Provide the [x, y] coordinate of the cell's center where the given text is located.  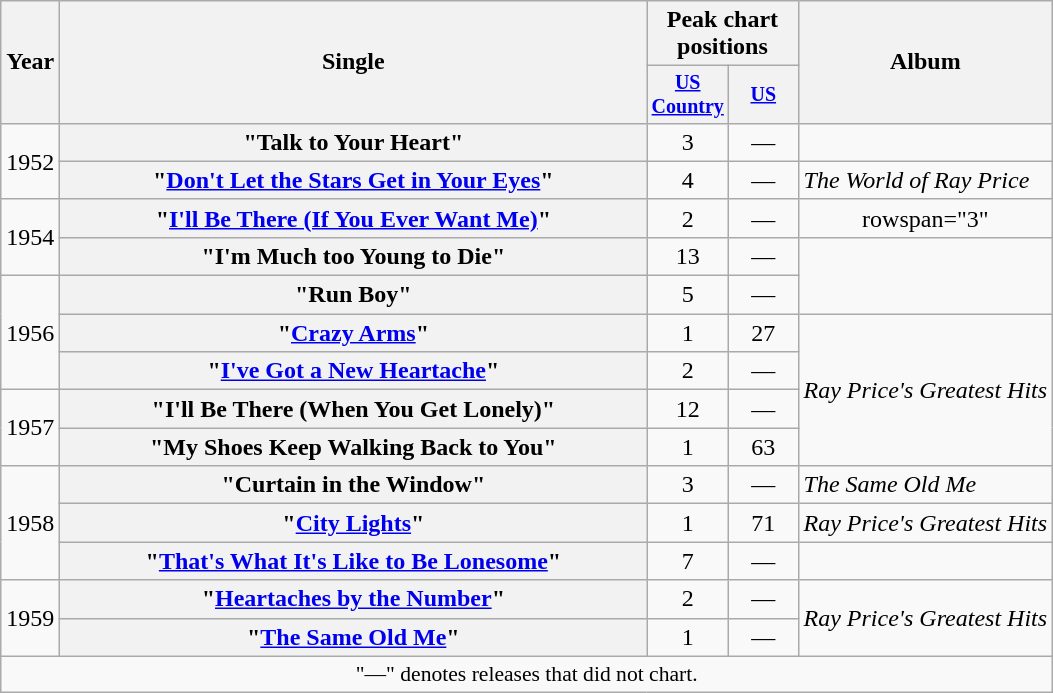
1954 [30, 237]
"I'm Much too Young to Die" [354, 256]
"I've Got a New Heartache" [354, 371]
The World of Ray Price [926, 180]
71 [764, 523]
"The Same Old Me" [354, 637]
"—" denotes releases that did not chart. [527, 674]
"That's What It's Like to Be Lonesome" [354, 561]
13 [688, 256]
The Same Old Me [926, 485]
7 [688, 561]
US Country [688, 94]
5 [688, 295]
1959 [30, 618]
1957 [30, 428]
63 [764, 447]
"Heartaches by the Number" [354, 599]
4 [688, 180]
Album [926, 62]
1956 [30, 333]
Peak chartpositions [722, 34]
1952 [30, 161]
"City Lights" [354, 523]
"I'll Be There (If You Ever Want Me)" [354, 218]
rowspan="3" [926, 218]
"Crazy Arms" [354, 333]
"Don't Let the Stars Get in Your Eyes" [354, 180]
27 [764, 333]
"Run Boy" [354, 295]
"I'll Be There (When You Get Lonely)" [354, 409]
12 [688, 409]
US [764, 94]
"Curtain in the Window" [354, 485]
1958 [30, 523]
Single [354, 62]
"My Shoes Keep Walking Back to You" [354, 447]
Year [30, 62]
"Talk to Your Heart" [354, 142]
